Output the (X, Y) coordinate of the center of the cell containing the given text.  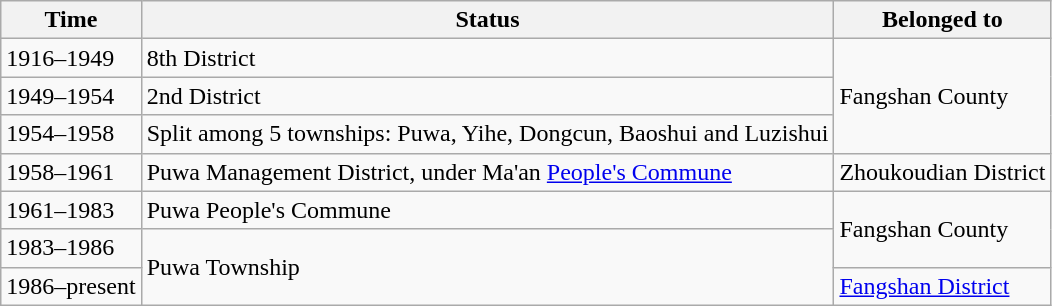
Split among 5 townships: Puwa, Yihe, Dongcun, Baoshui and Luzishui (488, 134)
2nd District (488, 96)
Time (71, 20)
1958–1961 (71, 172)
1983–1986 (71, 248)
Puwa Township (488, 267)
Status (488, 20)
1954–1958 (71, 134)
1916–1949 (71, 58)
1949–1954 (71, 96)
Puwa Management District, under Ma'an People's Commune (488, 172)
8th District (488, 58)
Fangshan District (942, 286)
Belonged to (942, 20)
Zhoukoudian District (942, 172)
1986–present (71, 286)
1961–1983 (71, 210)
Puwa People's Commune (488, 210)
